Locate the cell with the specified text and output its (X, Y) center coordinate. 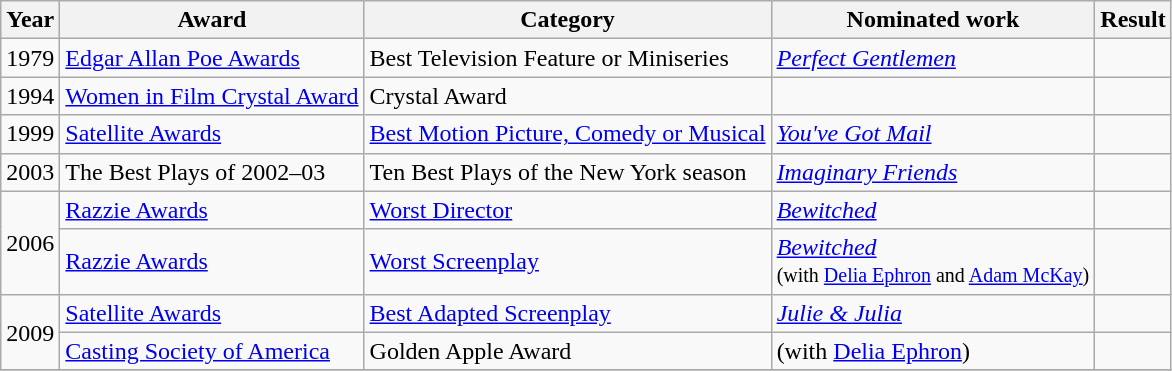
2006 (30, 242)
Women in Film Crystal Award (212, 96)
Category (568, 20)
Worst Director (568, 210)
Imaginary Friends (933, 172)
Casting Society of America (212, 351)
Perfect Gentlemen (933, 58)
Worst Screenplay (568, 262)
Nominated work (933, 20)
Year (30, 20)
Julie & Julia (933, 313)
Crystal Award (568, 96)
Golden Apple Award (568, 351)
(with Delia Ephron) (933, 351)
Bewitched(with Delia Ephron and Adam McKay) (933, 262)
Best Television Feature or Miniseries (568, 58)
Best Motion Picture, Comedy or Musical (568, 134)
2009 (30, 332)
1979 (30, 58)
The Best Plays of 2002–03 (212, 172)
1999 (30, 134)
Ten Best Plays of the New York season (568, 172)
Edgar Allan Poe Awards (212, 58)
Bewitched (933, 210)
Award (212, 20)
You've Got Mail (933, 134)
Best Adapted Screenplay (568, 313)
Result (1133, 20)
2003 (30, 172)
1994 (30, 96)
